Return the (x, y) coordinate for the center point of the cell that contains the specified text.  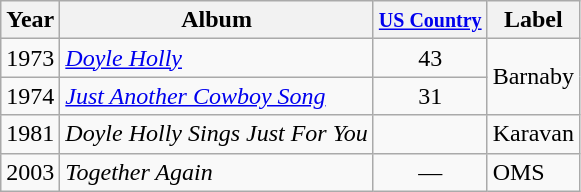
1981 (30, 134)
2003 (30, 172)
1973 (30, 58)
31 (430, 96)
Barnaby (533, 77)
Just Another Cowboy Song (217, 96)
1974 (30, 96)
Album (217, 20)
Label (533, 20)
Doyle Holly (217, 58)
— (430, 172)
Karavan (533, 134)
Doyle Holly Sings Just For You (217, 134)
43 (430, 58)
US Country (430, 20)
OMS (533, 172)
Year (30, 20)
Together Again (217, 172)
